Scan for the cell matching the given text and deliver its [x, y] coordinate at center. 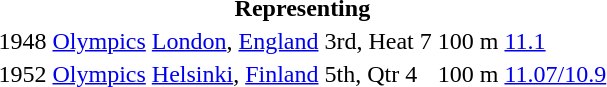
Olympics [99, 41]
London, England [235, 41]
3rd, Heat 7 [378, 41]
100 m [468, 41]
